Locate the cell with the specified text and output its (x, y) center coordinate. 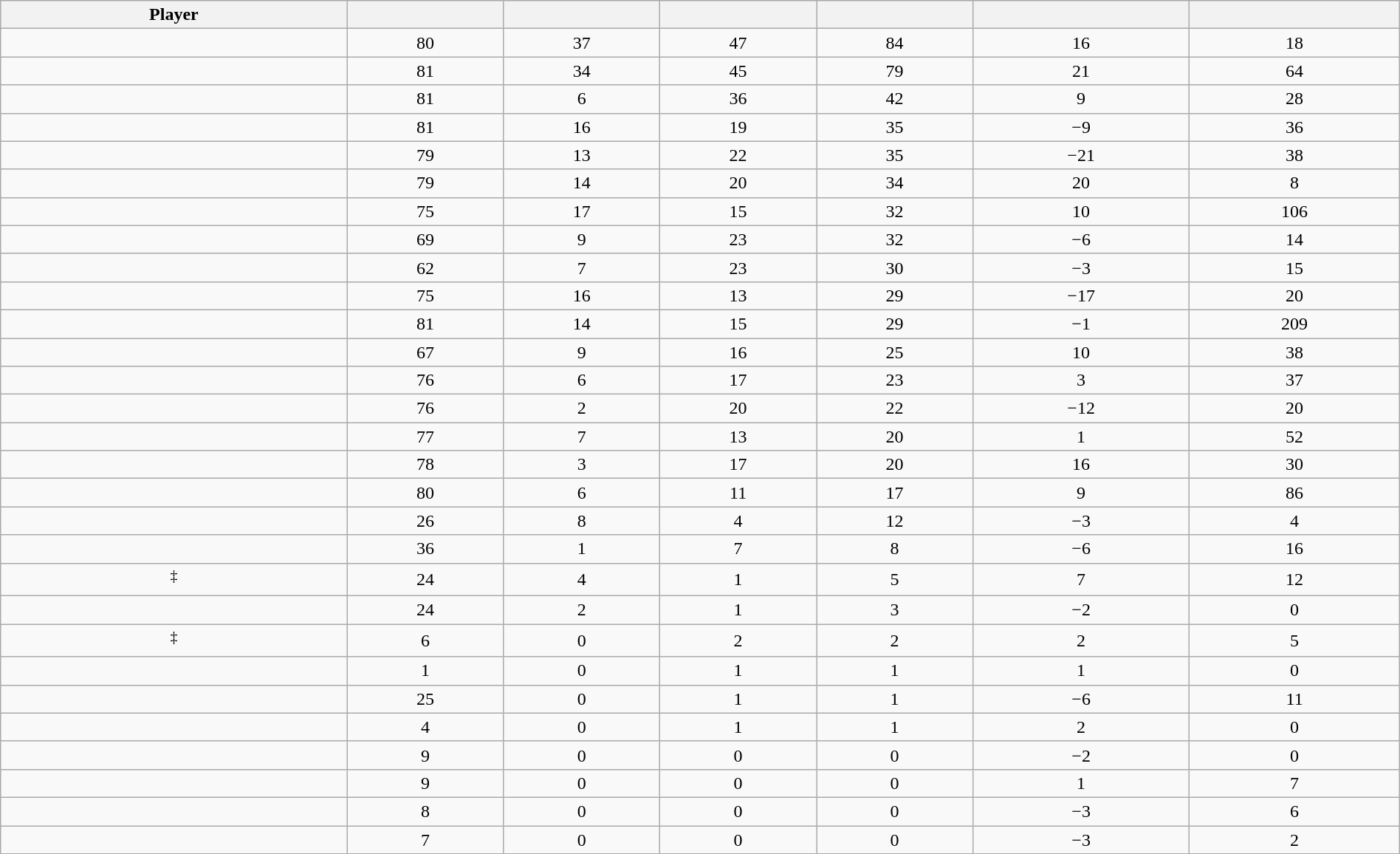
−9 (1081, 127)
−17 (1081, 296)
52 (1294, 437)
Player (174, 15)
47 (738, 43)
78 (425, 465)
106 (1294, 211)
−21 (1081, 155)
69 (425, 239)
−12 (1081, 409)
28 (1294, 99)
209 (1294, 324)
19 (738, 127)
77 (425, 437)
62 (425, 267)
26 (425, 521)
64 (1294, 71)
86 (1294, 493)
21 (1081, 71)
42 (895, 99)
84 (895, 43)
−1 (1081, 324)
67 (425, 352)
18 (1294, 43)
45 (738, 71)
